For the text-containing cell, return its midpoint in (x, y) coordinate format. 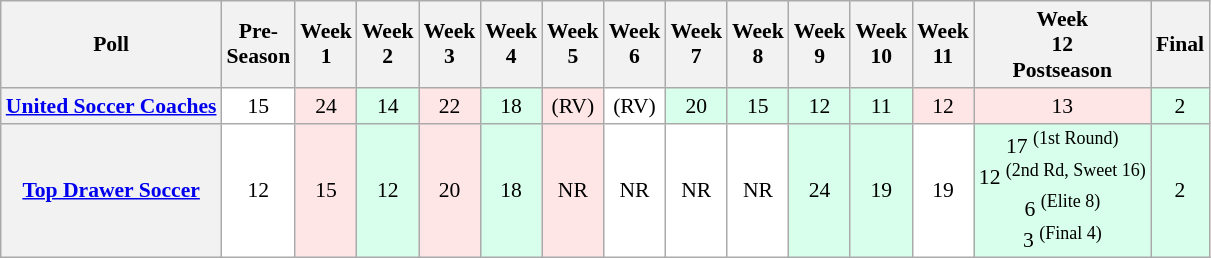
22 (450, 106)
Week5 (573, 44)
Week7 (696, 44)
Week9 (820, 44)
Poll (112, 44)
Week6 (635, 44)
Week3 (450, 44)
11 (881, 106)
Week1 (326, 44)
Pre-Season (259, 44)
Week11 (943, 44)
Week10 (881, 44)
Week4 (511, 44)
Week8 (758, 44)
14 (388, 106)
Week2 (388, 44)
United Soccer Coaches (112, 106)
Final (1180, 44)
17 (1st Round) 12 (2nd Rd, Sweet 16) 6 (Elite 8) 3 (Final 4) (1062, 190)
Top Drawer Soccer (112, 190)
Week12Postseason (1062, 44)
13 (1062, 106)
